Locate the cell with the specified text and output its (X, Y) center coordinate. 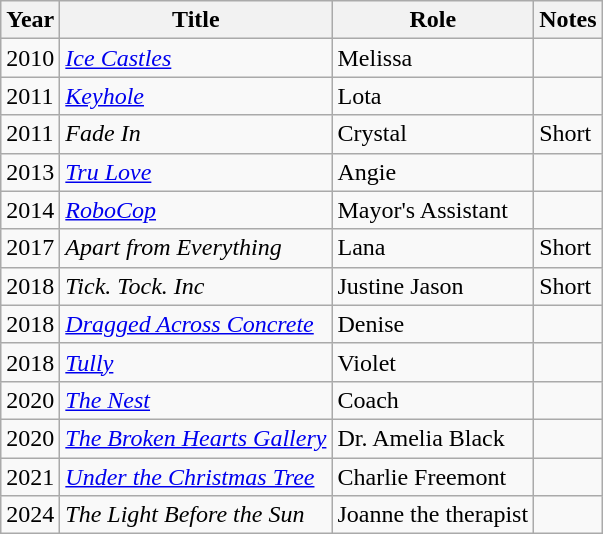
Ice Castles (196, 58)
Crystal (433, 134)
Notes (568, 20)
Tully (196, 362)
Charlie Freemont (433, 477)
The Broken Hearts Gallery (196, 438)
Under the Christmas Tree (196, 477)
Dr. Amelia Black (433, 438)
Violet (433, 362)
Title (196, 20)
The Light Before the Sun (196, 515)
Tru Love (196, 172)
Year (30, 20)
Tick. Tock. Inc (196, 286)
Dragged Across Concrete (196, 324)
Denise (433, 324)
2017 (30, 248)
Fade In (196, 134)
Mayor's Assistant (433, 210)
Apart from Everything (196, 248)
2024 (30, 515)
RoboCop (196, 210)
2021 (30, 477)
Lota (433, 96)
Justine Jason (433, 286)
Angie (433, 172)
The Nest (196, 400)
Lana (433, 248)
2013 (30, 172)
Coach (433, 400)
Keyhole (196, 96)
2010 (30, 58)
Role (433, 20)
Joanne the therapist (433, 515)
Melissa (433, 58)
2014 (30, 210)
